For the text-containing cell, return its midpoint in [X, Y] coordinate format. 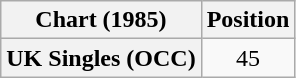
Position [248, 20]
UK Singles (OCC) [101, 58]
Chart (1985) [101, 20]
45 [248, 58]
